Detect which cell encompasses the target text, then output its [X, Y] center coordinate. 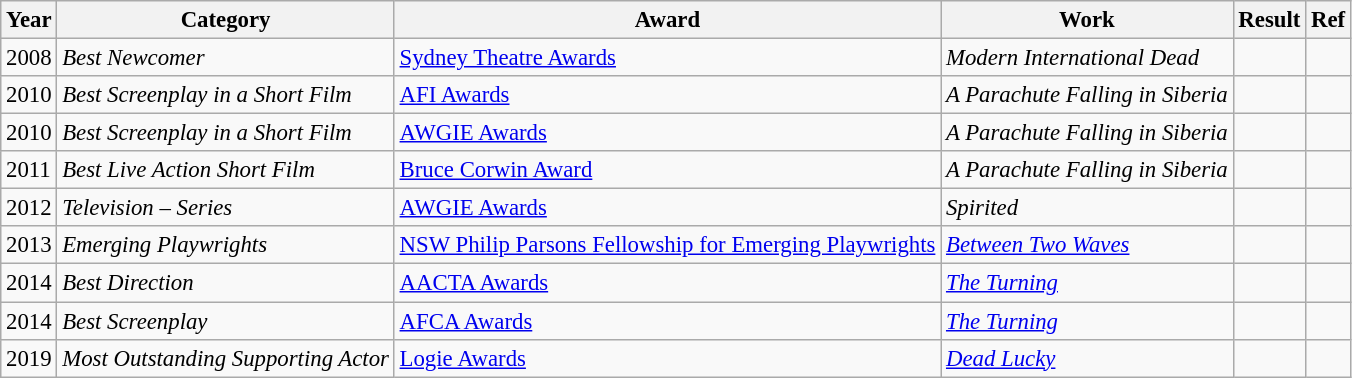
Television – Series [226, 208]
Spirited [1087, 208]
AFI Awards [667, 95]
Award [667, 20]
Most Outstanding Supporting Actor [226, 358]
Best Screenplay [226, 321]
Sydney Theatre Awards [667, 58]
AACTA Awards [667, 283]
Bruce Corwin Award [667, 170]
2008 [29, 58]
Work [1087, 20]
Dead Lucky [1087, 358]
Emerging Playwrights [226, 245]
Category [226, 20]
Between Two Waves [1087, 245]
Best Newcomer [226, 58]
Best Live Action Short Film [226, 170]
Logie Awards [667, 358]
Modern International Dead [1087, 58]
Year [29, 20]
Ref [1328, 20]
AFCA Awards [667, 321]
2013 [29, 245]
Best Direction [226, 283]
Result [1270, 20]
2012 [29, 208]
NSW Philip Parsons Fellowship for Emerging Playwrights [667, 245]
2011 [29, 170]
2019 [29, 358]
